For the text-containing cell, return its midpoint in [x, y] coordinate format. 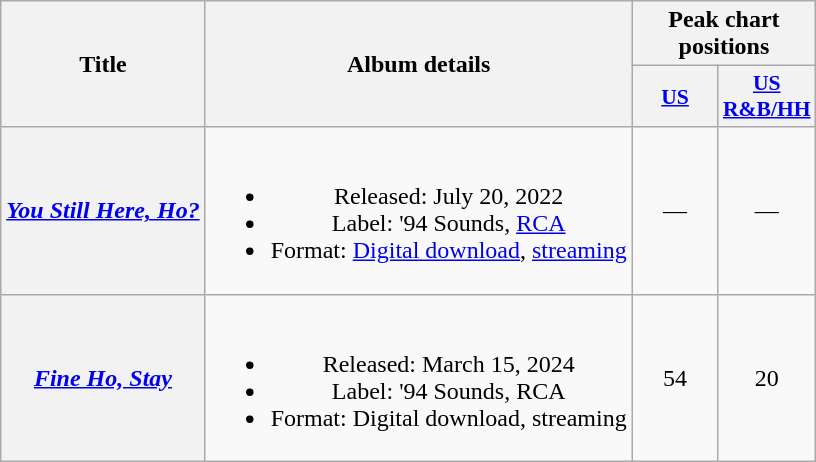
Fine Ho, Stay [103, 378]
You Still Here, Ho? [103, 210]
54 [675, 378]
Released: March 15, 2024Label: '94 Sounds, RCAFormat: Digital download, streaming [418, 378]
USR&B/HH [767, 96]
Peak chart positions [724, 34]
US [675, 96]
20 [767, 378]
Album details [418, 64]
Released: July 20, 2022Label: '94 Sounds, RCAFormat: Digital download, streaming [418, 210]
Title [103, 64]
